Locate the cell with the specified text and output its [x, y] center coordinate. 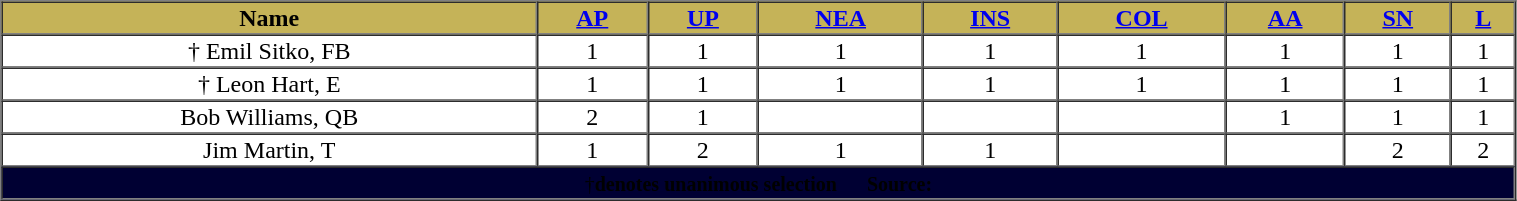
Jim Martin, T [270, 150]
UP [704, 18]
L [1483, 18]
†denotes unanimous selection Source: [759, 182]
Name [270, 18]
AP [592, 18]
INS [990, 18]
AA [1285, 18]
† Leon Hart, E [270, 84]
NEA [840, 18]
SN [1398, 18]
COL [1142, 18]
Bob Williams, QB [270, 116]
† Emil Sitko, FB [270, 50]
